Locate the cell with the specified text and output its [X, Y] center coordinate. 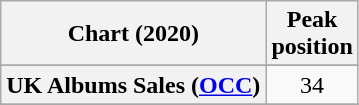
UK Albums Sales (OCC) [134, 85]
Chart (2020) [134, 34]
Peakposition [312, 34]
34 [312, 85]
